Output the (X, Y) coordinate of the center of the cell containing the given text.  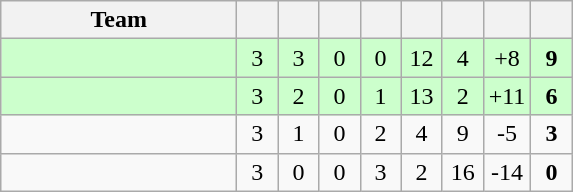
6 (552, 96)
16 (462, 172)
+11 (507, 96)
13 (422, 96)
Team (119, 20)
+8 (507, 58)
12 (422, 58)
-5 (507, 134)
-14 (507, 172)
